Determine the [X, Y] coordinate at the center of the cell enclosing the given text.  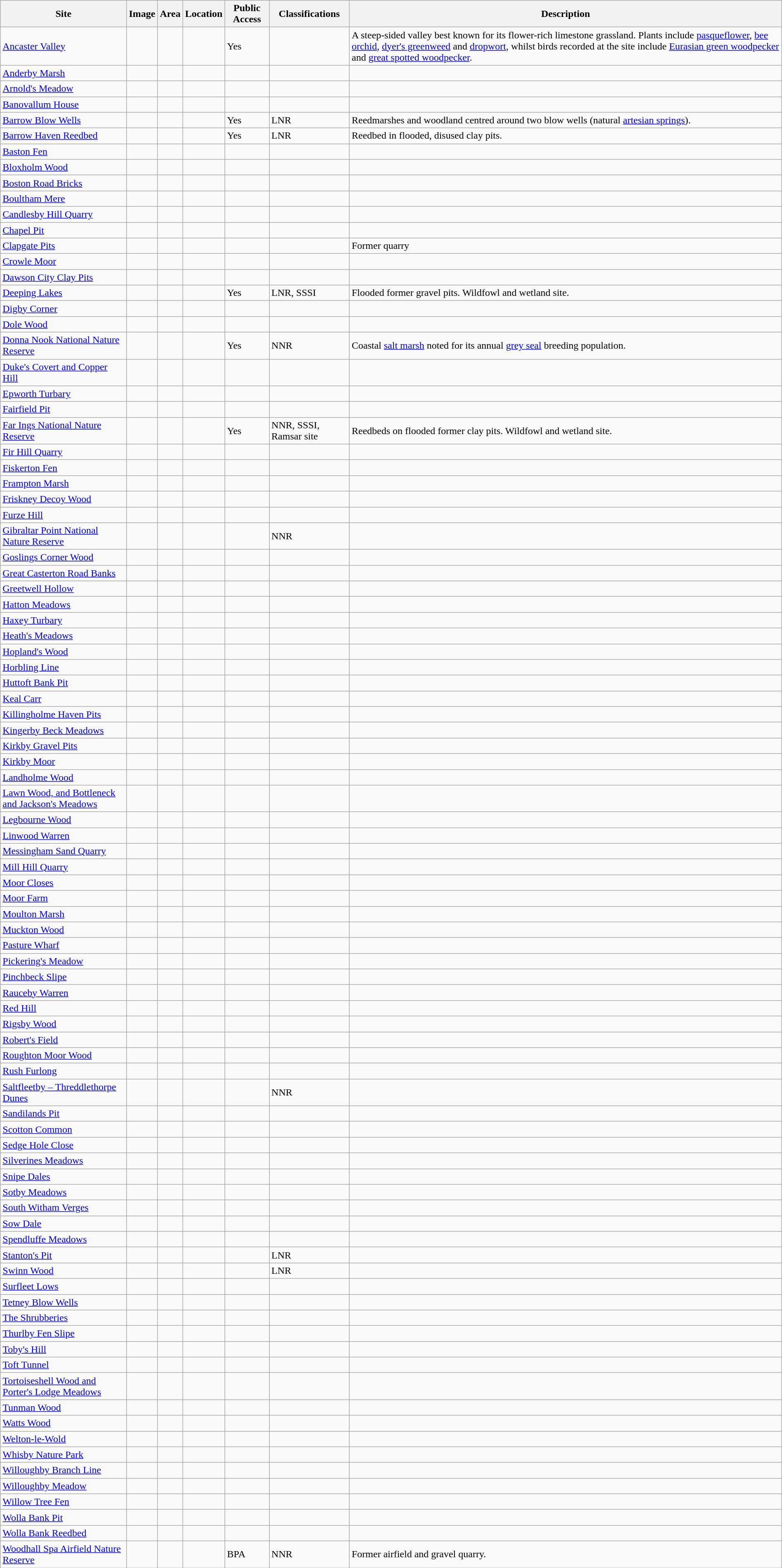
Willoughby Branch Line [64, 1470]
The Shrubberies [64, 1318]
Donna Nook National Nature Reserve [64, 346]
Rush Furlong [64, 1071]
Fairfield Pit [64, 409]
Goslings Corner Wood [64, 557]
Crowle Moor [64, 262]
Thurlby Fen Slipe [64, 1334]
Tetney Blow Wells [64, 1302]
Silverines Meadows [64, 1161]
Watts Wood [64, 1423]
Location [204, 14]
Swinn Wood [64, 1270]
Roughton Moor Wood [64, 1056]
Fiskerton Fen [64, 468]
Huttoft Bank Pit [64, 683]
Mill Hill Quarry [64, 867]
LNR, SSSI [309, 293]
Fir Hill Quarry [64, 452]
Willow Tree Fen [64, 1502]
Barrow Haven Reedbed [64, 136]
Dawson City Clay Pits [64, 277]
Sow Dale [64, 1223]
Robert's Field [64, 1039]
Site [64, 14]
Saltfleetby – Threddlethorpe Dunes [64, 1093]
Duke's Covert and Copper Hill [64, 372]
Scotton Common [64, 1129]
Ancaster Valley [64, 46]
Sedge Hole Close [64, 1145]
Reedmarshes and woodland centred around two blow wells (natural artesian springs). [565, 120]
Boultham Mere [64, 198]
Former quarry [565, 246]
Tunman Wood [64, 1407]
Epworth Turbary [64, 394]
Far Ings National Nature Reserve [64, 431]
Willoughby Meadow [64, 1486]
Heath's Meadows [64, 636]
Whisby Nature Park [64, 1455]
Muckton Wood [64, 930]
Horbling Line [64, 667]
Candlesby Hill Quarry [64, 214]
Red Hill [64, 1008]
Barrow Blow Wells [64, 120]
Gibraltar Point National Nature Reserve [64, 536]
Kingerby Beck Meadows [64, 730]
Wolla Bank Reedbed [64, 1533]
Rauceby Warren [64, 992]
Moulton Marsh [64, 914]
Legbourne Wood [64, 820]
Moor Farm [64, 898]
Linwood Warren [64, 836]
Spendluffe Meadows [64, 1239]
Arnold's Meadow [64, 89]
Coastal salt marsh noted for its annual grey seal breeding population. [565, 346]
Landholme Wood [64, 777]
Frampton Marsh [64, 483]
South Witham Verges [64, 1208]
Banovallum House [64, 104]
Bloxholm Wood [64, 167]
Description [565, 14]
Haxey Turbary [64, 620]
Woodhall Spa Airfield Nature Reserve [64, 1554]
Pasture Wharf [64, 945]
Area [170, 14]
Keal Carr [64, 699]
Chapel Pit [64, 230]
Hatton Meadows [64, 605]
Deeping Lakes [64, 293]
Kirkby Moor [64, 761]
Great Casterton Road Banks [64, 573]
Sotby Meadows [64, 1192]
Furze Hill [64, 515]
Stanton's Pit [64, 1255]
Welton-le-Wold [64, 1439]
Surfleet Lows [64, 1286]
Snipe Dales [64, 1176]
Toft Tunnel [64, 1365]
Sandilands Pit [64, 1114]
Clapgate Pits [64, 246]
Rigsby Wood [64, 1024]
Messingham Sand Quarry [64, 851]
Baston Fen [64, 151]
Moor Closes [64, 883]
Reedbeds on flooded former clay pits. Wildfowl and wetland site. [565, 431]
Pickering's Meadow [64, 961]
Digby Corner [64, 309]
Reedbed in flooded, disused clay pits. [565, 136]
Toby's Hill [64, 1349]
Killingholme Haven Pits [64, 714]
Classifications [309, 14]
NNR, SSSI, Ramsar site [309, 431]
Dole Wood [64, 324]
Former airfield and gravel quarry. [565, 1554]
Image [142, 14]
Friskney Decoy Wood [64, 499]
Flooded former gravel pits. Wildfowl and wetland site. [565, 293]
Anderby Marsh [64, 73]
Greetwell Hollow [64, 589]
Public Access [247, 14]
Hopland's Wood [64, 652]
Lawn Wood, and Bottleneck and Jackson's Meadows [64, 799]
BPA [247, 1554]
Wolla Bank Pit [64, 1517]
Boston Road Bricks [64, 183]
Tortoiseshell Wood and Porter's Lodge Meadows [64, 1386]
Kirkby Gravel Pits [64, 746]
Pinchbeck Slipe [64, 977]
